Provide the [X, Y] coordinate of the cell's center where the given text is located.  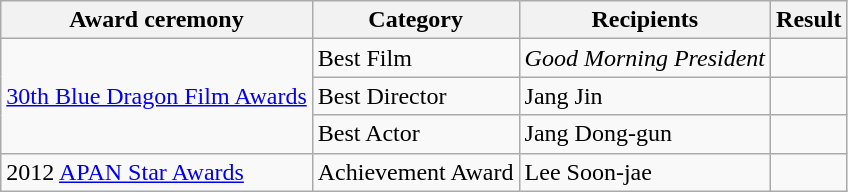
Best Actor [416, 134]
30th Blue Dragon Film Awards [157, 96]
Award ceremony [157, 20]
Recipients [644, 20]
Best Director [416, 96]
2012 APAN Star Awards [157, 172]
Lee Soon-jae [644, 172]
Achievement Award [416, 172]
Result [809, 20]
Best Film [416, 58]
Jang Jin [644, 96]
Jang Dong-gun [644, 134]
Category [416, 20]
Good Morning President [644, 58]
